Capture the cell that displays the provided text and extract its (X, Y) central coordinate. 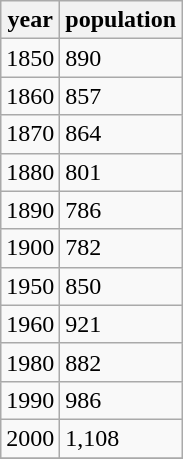
1990 (30, 400)
1980 (30, 362)
year (30, 20)
801 (121, 172)
1960 (30, 324)
2000 (30, 438)
857 (121, 96)
986 (121, 400)
1890 (30, 210)
782 (121, 248)
921 (121, 324)
890 (121, 58)
1860 (30, 96)
1900 (30, 248)
1870 (30, 134)
786 (121, 210)
1950 (30, 286)
1880 (30, 172)
1850 (30, 58)
1,108 (121, 438)
864 (121, 134)
population (121, 20)
882 (121, 362)
850 (121, 286)
